Return [x, y] of the center of cell containing provided text 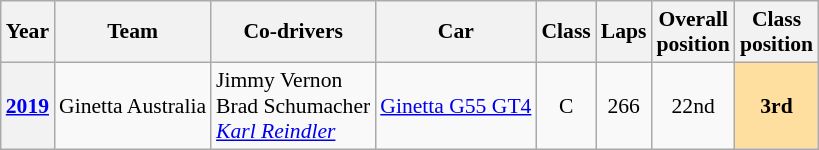
2019 [28, 106]
Laps [624, 32]
Jimmy Vernon Brad Schumacher Karl Reindler [293, 106]
3rd [776, 106]
Team [132, 32]
Car [456, 32]
Overallposition [692, 32]
Classposition [776, 32]
22nd [692, 106]
Class [566, 32]
Co-drivers [293, 32]
C [566, 106]
Year [28, 32]
Ginetta Australia [132, 106]
Ginetta G55 GT4 [456, 106]
266 [624, 106]
